Pinpoint the cell where the given text exists, returning its [X, Y] midpoint coordinate. 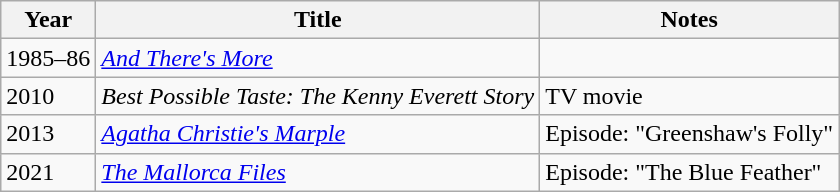
The Mallorca Files [318, 172]
1985–86 [48, 58]
Episode: "Greenshaw's Folly" [690, 134]
TV movie [690, 96]
2021 [48, 172]
2010 [48, 96]
Notes [690, 20]
2013 [48, 134]
And There's More [318, 58]
Title [318, 20]
Year [48, 20]
Best Possible Taste: The Kenny Everett Story [318, 96]
Agatha Christie's Marple [318, 134]
Episode: "The Blue Feather" [690, 172]
